Extract the [X, Y] coordinate from the center of the cell holding the provided text.  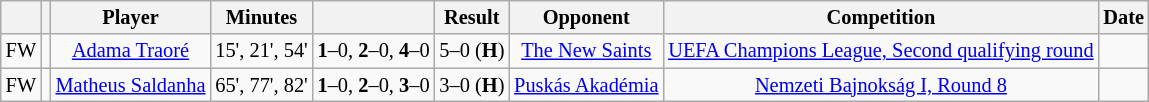
Result [472, 17]
Player [131, 17]
1–0, 2–0, 3–0 [374, 85]
Nemzeti Bajnokság I, Round 8 [880, 85]
5–0 (H) [472, 51]
Matheus Saldanha [131, 85]
Competition [880, 17]
Opponent [586, 17]
3–0 (H) [472, 85]
Puskás Akadémia [586, 85]
Adama Traoré [131, 51]
The New Saints [586, 51]
1–0, 2–0, 4–0 [374, 51]
UEFA Champions League, Second qualifying round [880, 51]
Date [1123, 17]
15', 21', 54' [261, 51]
Minutes [261, 17]
65', 77', 82' [261, 85]
